For the text-containing cell, return its midpoint in [X, Y] coordinate format. 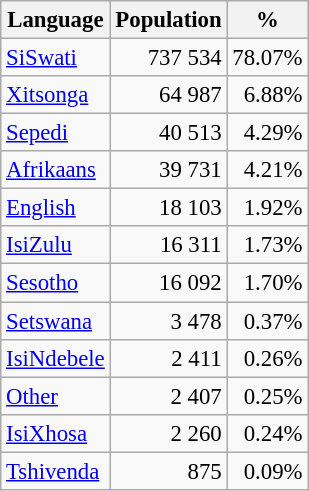
2 407 [168, 396]
English [56, 208]
875 [168, 471]
Other [56, 396]
6.88% [268, 95]
3 478 [168, 321]
0.24% [268, 433]
40 513 [168, 133]
% [268, 20]
Language [56, 20]
18 103 [168, 208]
IsiNdebele [56, 358]
SiSwati [56, 58]
4.21% [268, 170]
1.70% [268, 283]
Xitsonga [56, 95]
Setswana [56, 321]
IsiZulu [56, 245]
Afrikaans [56, 170]
0.09% [268, 471]
39 731 [168, 170]
1.92% [268, 208]
0.26% [268, 358]
Population [168, 20]
Sepedi [56, 133]
0.25% [268, 396]
2 411 [168, 358]
IsiXhosa [56, 433]
Tshivenda [56, 471]
1.73% [268, 245]
737 534 [168, 58]
78.07% [268, 58]
2 260 [168, 433]
64 987 [168, 95]
0.37% [268, 321]
16 092 [168, 283]
16 311 [168, 245]
Sesotho [56, 283]
4.29% [268, 133]
